Scan for the cell matching the given text and deliver its (X, Y) coordinate at center. 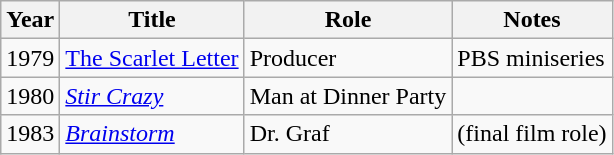
Dr. Graf (348, 134)
(final film role) (532, 134)
Man at Dinner Party (348, 96)
Title (152, 20)
1983 (30, 134)
Stir Crazy (152, 96)
PBS miniseries (532, 58)
Year (30, 20)
Notes (532, 20)
The Scarlet Letter (152, 58)
1979 (30, 58)
1980 (30, 96)
Brainstorm (152, 134)
Producer (348, 58)
Role (348, 20)
